Search for the cell housing the specified text and yield its (x, y) center coordinate. 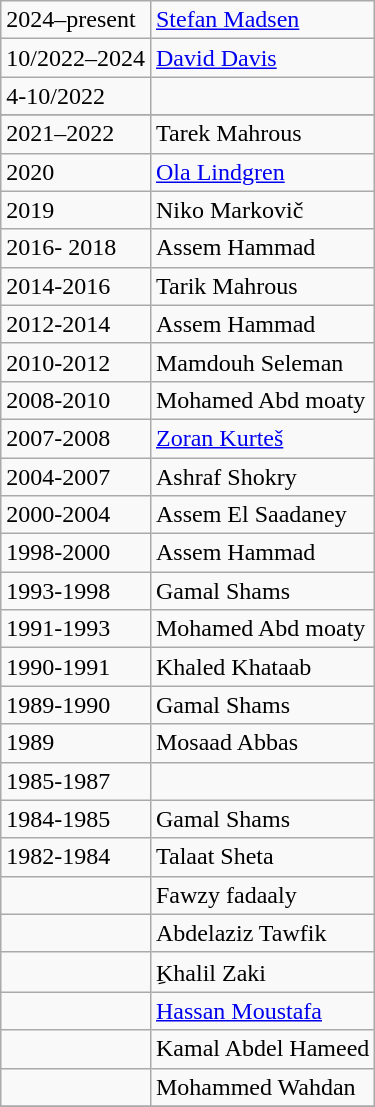
2021–2022 (76, 134)
Ola Lindgren (262, 172)
2024–present (76, 20)
Mohammed Wahdan (262, 1087)
1990-1991 (76, 667)
1993-1998 (76, 591)
Kamal Abdel Hameed (262, 1049)
Tarek Mahrous (262, 134)
2012-2014 (76, 324)
2010-2012 (76, 362)
Assem El Saadaney (262, 515)
Khaled Khataab (262, 667)
Talaat Sheta (262, 857)
1982-1984 (76, 857)
Fawzy fadaaly (262, 895)
Stefan Madsen (262, 20)
2016- 2018 (76, 248)
2019 (76, 210)
10/2022–2024 (76, 58)
1984-1985 (76, 819)
Mamdouh Seleman (262, 362)
Abdelaziz Tawfik (262, 933)
2020 (76, 172)
2004-2007 (76, 477)
2008-2010 (76, 400)
2014-2016 (76, 286)
2007-2008 (76, 438)
1989 (76, 743)
David Davis (262, 58)
1998-2000 (76, 553)
Ashraf Shokry (262, 477)
2000-2004 (76, 515)
ِKhalil Zaki (262, 972)
Zoran Kurteš (262, 438)
1985-1987 (76, 781)
4-10/2022 (76, 96)
Hassan Moustafa (262, 1011)
Niko Markovič (262, 210)
1991-1993 (76, 629)
Mosaad Abbas (262, 743)
Tarik Mahrous (262, 286)
1989-1990 (76, 705)
